Provide the (x, y) coordinate of the cell's center where the given text is located.  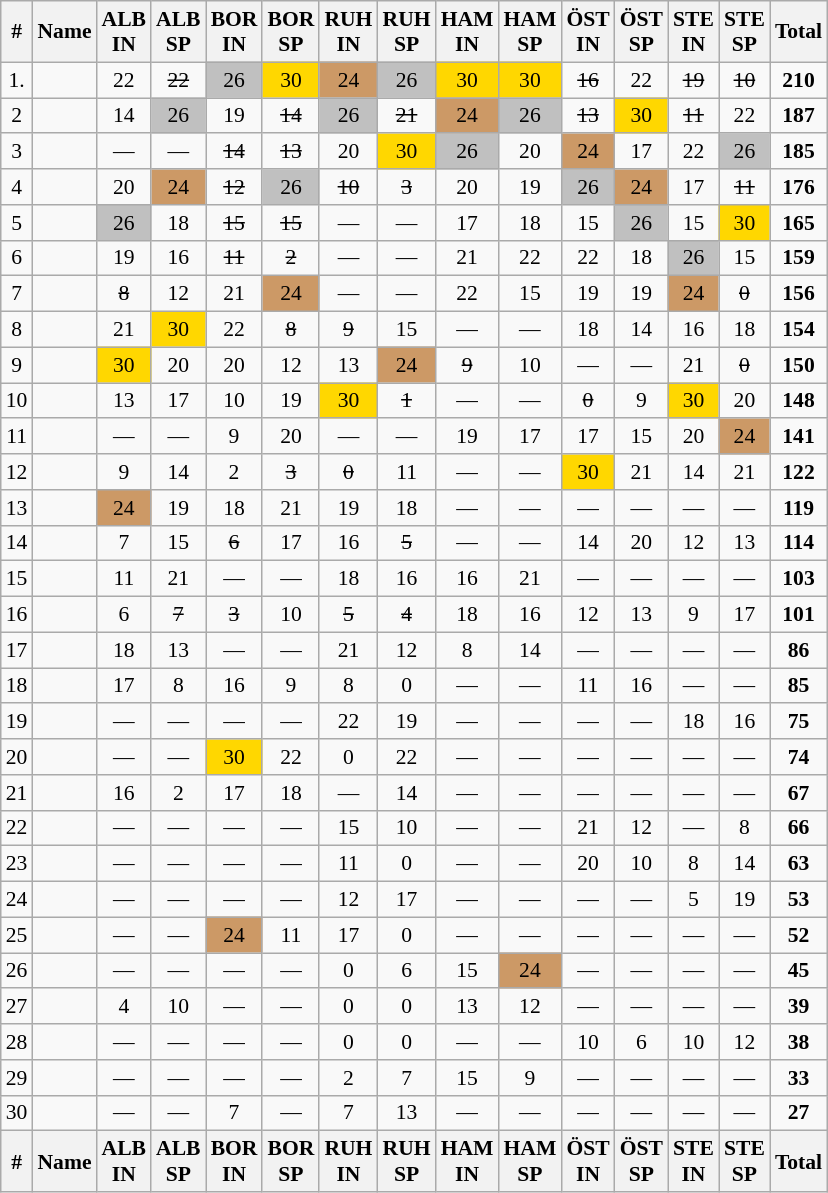
210 (798, 80)
67 (798, 793)
1 (406, 401)
45 (798, 971)
150 (798, 365)
53 (798, 900)
159 (798, 258)
154 (798, 330)
165 (798, 223)
119 (798, 508)
85 (798, 686)
33 (798, 1078)
148 (798, 401)
75 (798, 722)
156 (798, 294)
74 (798, 757)
23 (17, 864)
122 (798, 472)
66 (798, 828)
28 (17, 1042)
103 (798, 579)
114 (798, 543)
25 (17, 935)
63 (798, 864)
185 (798, 152)
176 (798, 187)
1. (17, 80)
101 (798, 615)
187 (798, 116)
39 (798, 1007)
141 (798, 437)
29 (17, 1078)
86 (798, 650)
38 (798, 1042)
52 (798, 935)
